Scan for the cell matching the given text and deliver its [x, y] coordinate at center. 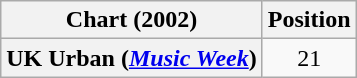
Position [309, 20]
Chart (2002) [132, 20]
21 [309, 58]
UK Urban (Music Week) [132, 58]
